Extract the [X, Y] coordinate from the center of the cell holding the provided text.  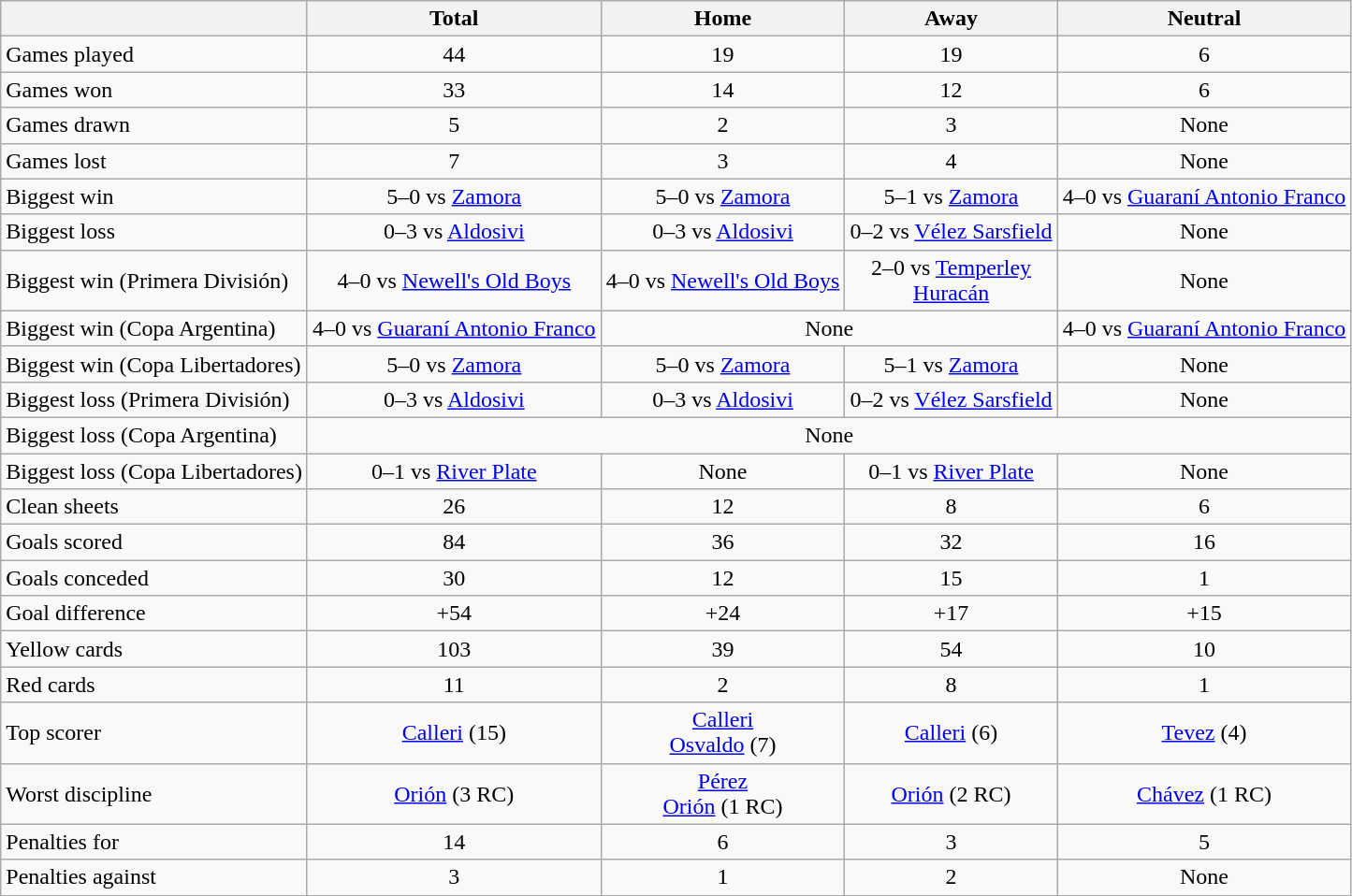
Biggest win [154, 196]
36 [722, 542]
Yellow cards [154, 649]
Away [951, 19]
Biggest win (Copa Libertadores) [154, 364]
+24 [722, 614]
Calleri (6) [951, 733]
Goals conceded [154, 578]
Orión (3 RC) [454, 793]
Red cards [154, 685]
Games drawn [154, 125]
30 [454, 578]
54 [951, 649]
32 [951, 542]
Biggest loss (Copa Libertadores) [154, 470]
Orión (2 RC) [951, 793]
2–0 vs TemperleyHuracán [951, 281]
Clean sheets [154, 507]
Tevez (4) [1204, 733]
26 [454, 507]
Penalties against [154, 877]
Biggest win (Copa Argentina) [154, 328]
Biggest loss (Primera División) [154, 399]
Biggest loss [154, 232]
Home [722, 19]
Top scorer [154, 733]
4 [951, 161]
CalleriOsvaldo (7) [722, 733]
11 [454, 685]
Worst discipline [154, 793]
Total [454, 19]
Calleri (15) [454, 733]
Chávez (1 RC) [1204, 793]
Biggest loss (Copa Argentina) [154, 435]
15 [951, 578]
Games played [154, 54]
7 [454, 161]
Games lost [154, 161]
PérezOrión (1 RC) [722, 793]
39 [722, 649]
+15 [1204, 614]
Games won [154, 90]
Biggest win (Primera División) [154, 281]
33 [454, 90]
+54 [454, 614]
16 [1204, 542]
Penalties for [154, 842]
Neutral [1204, 19]
103 [454, 649]
Goals scored [154, 542]
Goal difference [154, 614]
+17 [951, 614]
84 [454, 542]
10 [1204, 649]
44 [454, 54]
